Extract the [x, y] coordinate from the center of the cell holding the provided text.  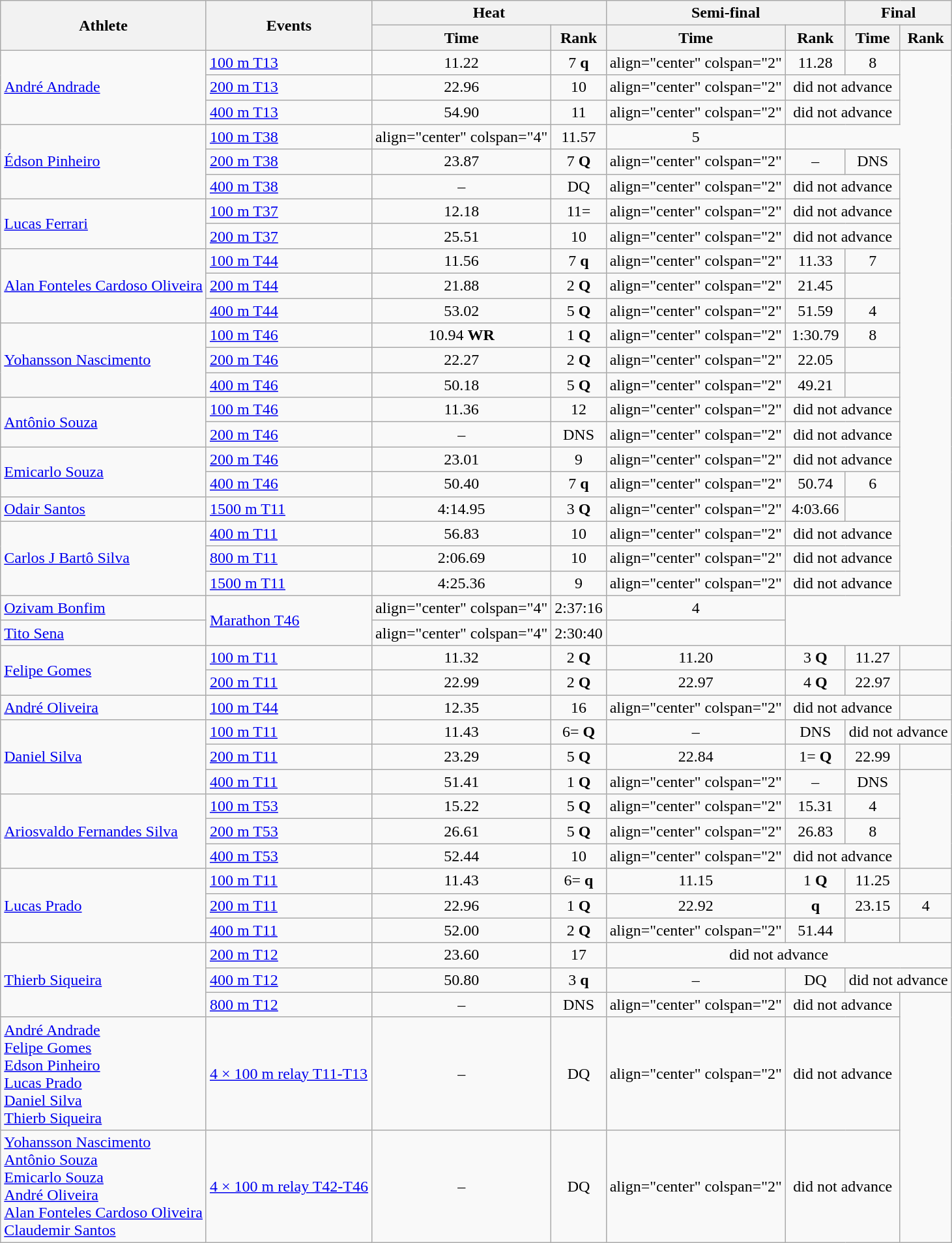
11 [579, 112]
53.02 [461, 311]
2:30:40 [579, 633]
Heat [489, 13]
100 m T38 [289, 137]
400 m T44 [289, 311]
400 m T13 [289, 112]
25.51 [461, 236]
Thierb Siqueira [104, 980]
11= [579, 211]
15.31 [815, 807]
Felipe Gomes [104, 670]
50.40 [461, 484]
21.45 [815, 285]
7 [873, 261]
Athlete [104, 25]
Semi-final [726, 13]
4:03.66 [815, 509]
100 m T53 [289, 807]
11.32 [461, 657]
11.15 [696, 881]
Ariosvaldo Fernandes Silva [104, 831]
200 m T37 [289, 236]
50.18 [461, 385]
Events [289, 25]
10.94 WR [461, 336]
52.00 [461, 930]
11.20 [696, 657]
Emicarlo Souza [104, 472]
q [815, 906]
Lucas Prado [104, 906]
200 m T13 [289, 87]
Final [898, 13]
52.44 [461, 856]
100 m T13 [289, 63]
23.87 [461, 162]
23.60 [461, 955]
Yohansson NascimentoAntônio SouzaEmicarlo SouzaAndré OliveiraAlan Fonteles Cardoso OliveiraClaudemir Santos [104, 1186]
André Oliveira [104, 707]
11.57 [579, 137]
50.80 [461, 980]
4 × 100 m relay T11-T13 [289, 1074]
54.90 [461, 112]
17 [579, 955]
2:37:16 [579, 608]
6= q [579, 881]
100 m T37 [289, 211]
23.01 [461, 459]
6= Q [579, 732]
5 [696, 137]
Marathon T46 [289, 620]
51.41 [461, 782]
Tito Sena [104, 633]
200 m T44 [289, 285]
26.61 [461, 831]
11.33 [815, 261]
1= Q [815, 757]
11.28 [815, 63]
Lucas Ferrari [104, 223]
26.83 [815, 831]
André AndradeFelipe GomesEdson PinheiroLucas PradoDaniel SilvaThierb Siqueira [104, 1074]
3 q [579, 980]
6 [873, 484]
49.21 [815, 385]
22.84 [696, 757]
56.83 [461, 534]
4:25.36 [461, 583]
23.29 [461, 757]
16 [579, 707]
200 m T53 [289, 831]
11.27 [873, 657]
11.22 [461, 63]
51.59 [815, 311]
51.44 [815, 930]
12 [579, 410]
1:30.79 [815, 336]
200 m T38 [289, 162]
22.92 [696, 906]
11.25 [873, 881]
11.36 [461, 410]
André Andrade [104, 87]
Édson Pinheiro [104, 162]
Daniel Silva [104, 757]
Alan Fonteles Cardoso Oliveira [104, 285]
Ozivam Bonfim [104, 608]
11.56 [461, 261]
50.74 [815, 484]
21.88 [461, 285]
12.18 [461, 211]
200 m T12 [289, 955]
Yohansson Nascimento [104, 360]
23.15 [873, 906]
4:14.95 [461, 509]
800 m T12 [289, 1005]
15.22 [461, 807]
800 m T11 [289, 558]
4 Q [815, 682]
2:06.69 [461, 558]
4 × 100 m relay T42-T46 [289, 1186]
400 m T12 [289, 980]
22.27 [461, 360]
7 Q [579, 162]
Carlos J Bartô Silva [104, 558]
Odair Santos [104, 509]
Antônio Souza [104, 422]
12.35 [461, 707]
22.05 [815, 360]
400 m T53 [289, 856]
400 m T38 [289, 186]
